Determine the [x, y] coordinate at the center of the cell enclosing the given text.  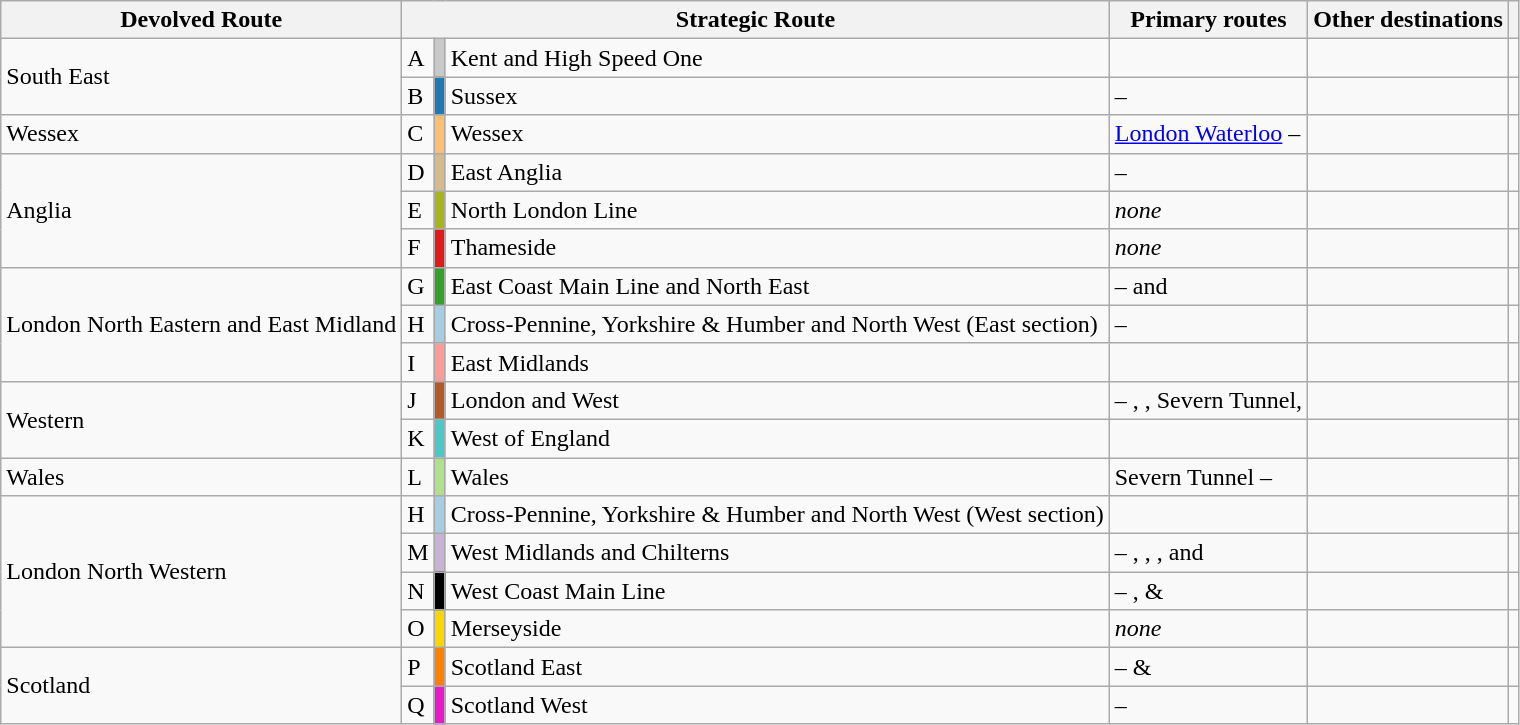
A [418, 58]
Kent and High Speed One [777, 58]
Scotland West [777, 705]
West Midlands and Chilterns [777, 553]
O [418, 629]
Devolved Route [202, 20]
Scotland [202, 686]
K [418, 438]
– , , Severn Tunnel, [1208, 400]
F [418, 248]
P [418, 667]
I [418, 362]
Cross-Pennine, Yorkshire & Humber and North West (East section) [777, 324]
London Waterloo – [1208, 134]
North London Line [777, 210]
– and [1208, 286]
M [418, 553]
L [418, 477]
Q [418, 705]
Other destinations [1408, 20]
Anglia [202, 210]
Severn Tunnel – [1208, 477]
East Anglia [777, 172]
Primary routes [1208, 20]
South East [202, 77]
Thameside [777, 248]
London North Western [202, 572]
E [418, 210]
Western [202, 419]
– , & [1208, 591]
West of England [777, 438]
East Midlands [777, 362]
B [418, 96]
East Coast Main Line and North East [777, 286]
J [418, 400]
Cross-Pennine, Yorkshire & Humber and North West (West section) [777, 515]
Merseyside [777, 629]
London North Eastern and East Midland [202, 324]
Strategic Route [756, 20]
Sussex [777, 96]
West Coast Main Line [777, 591]
Scotland East [777, 667]
G [418, 286]
– , , , and [1208, 553]
N [418, 591]
– & [1208, 667]
D [418, 172]
C [418, 134]
London and West [777, 400]
